Provide the (x, y) coordinate of the cell's center where the given text is located.  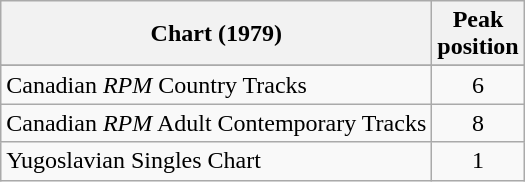
Yugoslavian Singles Chart (216, 161)
Canadian RPM Adult Contemporary Tracks (216, 123)
Peakposition (478, 34)
Chart (1979) (216, 34)
1 (478, 161)
8 (478, 123)
6 (478, 85)
Canadian RPM Country Tracks (216, 85)
